Find where the given text appears and provide that cell's center as [X, Y] coordinate. 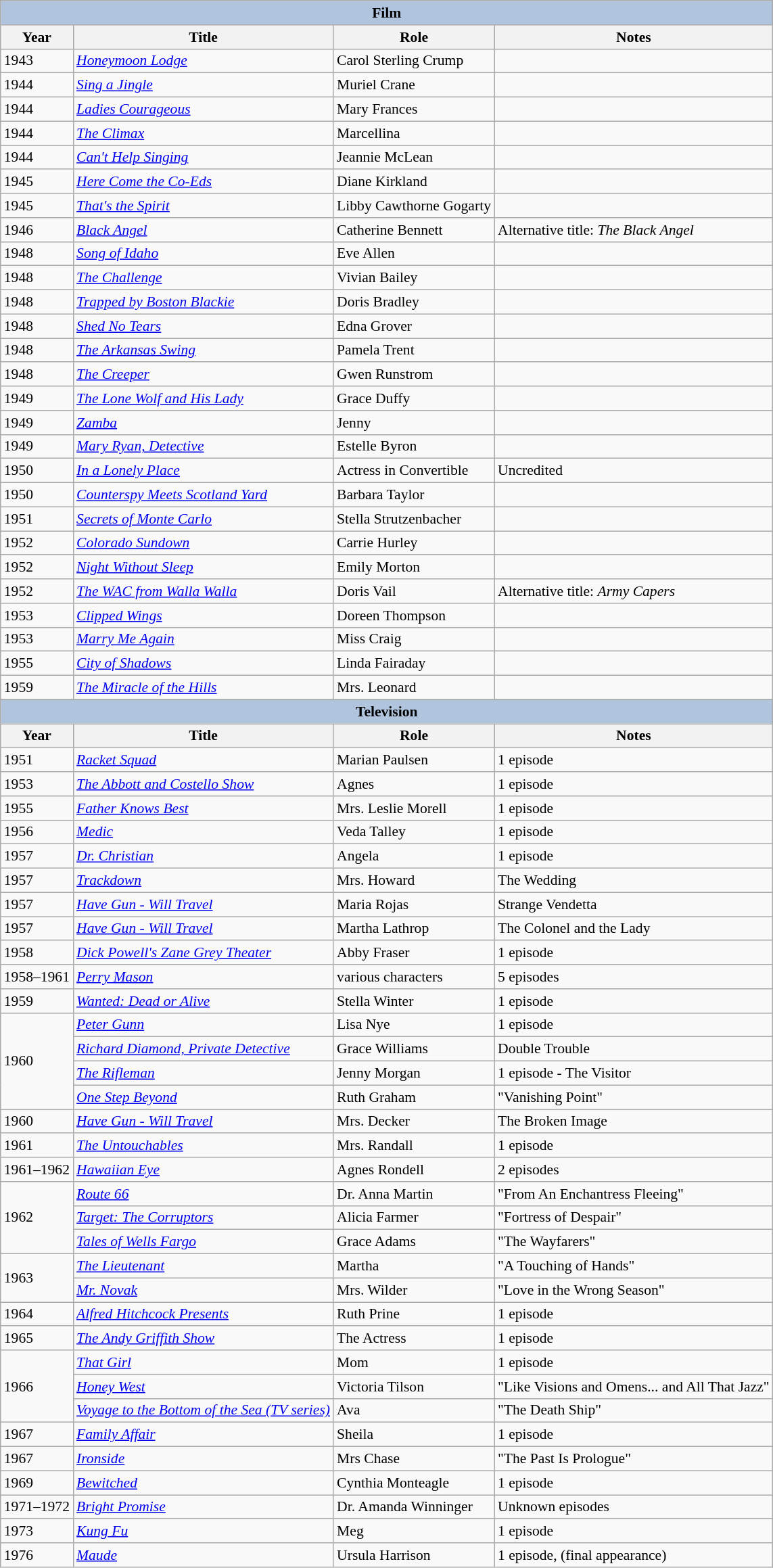
Unknown episodes [634, 1507]
Lisa Nye [414, 1025]
Mary Ryan, Detective [203, 446]
One Step Beyond [203, 1097]
Mrs Chase [414, 1459]
Alicia Farmer [414, 1218]
Maude [203, 1555]
Racket Squad [203, 760]
Colorado Sundown [203, 543]
Tales of Wells Fargo [203, 1242]
Linda Fairaday [414, 664]
Sheila [414, 1435]
Dr. Amanda Winninger [414, 1507]
Emily Morton [414, 568]
Veda Talley [414, 832]
Ironside [203, 1459]
City of Shadows [203, 664]
Dr. Christian [203, 856]
1 episode, (final appearance) [634, 1555]
Peter Gunn [203, 1025]
Martha [414, 1266]
Can't Help Singing [203, 158]
Libby Cawthorne Gogarty [414, 206]
Perry Mason [203, 977]
Mrs. Leonard [414, 688]
Mr. Novak [203, 1290]
Mary Frances [414, 110]
Zamba [203, 423]
Agnes Rondell [414, 1170]
Black Angel [203, 230]
various characters [414, 977]
Estelle Byron [414, 446]
Double Trouble [634, 1049]
Strange Vendetta [634, 904]
Honeymoon Lodge [203, 61]
Grace Williams [414, 1049]
1971–1972 [37, 1507]
The Abbott and Costello Show [203, 784]
Martha Lathrop [414, 929]
Hawaiian Eye [203, 1170]
Alternative title: The Black Angel [634, 230]
Stella Winter [414, 1001]
Night Without Sleep [203, 568]
Song of Idaho [203, 254]
1964 [37, 1314]
Wanted: Dead or Alive [203, 1001]
The Broken Image [634, 1122]
"The Death Ship" [634, 1410]
Mrs. Howard [414, 881]
Route 66 [203, 1194]
Mrs. Decker [414, 1122]
Grace Adams [414, 1242]
"Love in the Wrong Season" [634, 1290]
Meg [414, 1531]
Counterspy Meets Scotland Yard [203, 495]
Carrie Hurley [414, 543]
Kung Fu [203, 1531]
Miss Craig [414, 639]
In a Lonely Place [203, 471]
1969 [37, 1483]
Stella Strutzenbacher [414, 519]
Muriel Crane [414, 85]
"A Touching of Hands" [634, 1266]
5 episodes [634, 977]
The WAC from Walla Walla [203, 591]
Diane Kirkland [414, 182]
The Arkansas Swing [203, 350]
Mrs. Leslie Morell [414, 808]
Dick Powell's Zane Grey Theater [203, 953]
Target: The Corruptors [203, 1218]
1 episode - The Visitor [634, 1074]
Ruth Graham [414, 1097]
"The Past Is Prologue" [634, 1459]
Doris Vail [414, 591]
Doris Bradley [414, 302]
1961 [37, 1146]
1956 [37, 832]
Alfred Hitchcock Presents [203, 1314]
Actress in Convertible [414, 471]
Ava [414, 1410]
Jeannie McLean [414, 158]
1958–1961 [37, 977]
"Like Visions and Omens... and All That Jazz" [634, 1387]
The Rifleman [203, 1074]
The Creeper [203, 375]
1973 [37, 1531]
Medic [203, 832]
1943 [37, 61]
Doreen Thompson [414, 616]
Film [387, 13]
Mrs. Wilder [414, 1290]
Ladies Courageous [203, 110]
The Climax [203, 133]
Richard Diamond, Private Detective [203, 1049]
Carol Sterling Crump [414, 61]
Alternative title: Army Capers [634, 591]
Pamela Trent [414, 350]
1962 [37, 1218]
"From An Enchantress Fleeing" [634, 1194]
2 episodes [634, 1170]
1958 [37, 953]
The Lieutenant [203, 1266]
Father Knows Best [203, 808]
The Colonel and the Lady [634, 929]
The Untouchables [203, 1146]
Catherine Bennett [414, 230]
Marry Me Again [203, 639]
1966 [37, 1387]
Clipped Wings [203, 616]
Sing a Jingle [203, 85]
Maria Rojas [414, 904]
The Miracle of the Hills [203, 688]
Shed No Tears [203, 326]
"Vanishing Point" [634, 1097]
"Fortress of Despair" [634, 1218]
Edna Grover [414, 326]
Cynthia Monteagle [414, 1483]
Eve Allen [414, 254]
Television [387, 712]
Ruth Prine [414, 1314]
The Challenge [203, 278]
The Andy Griffith Show [203, 1339]
Jenny [414, 423]
Agnes [414, 784]
Ursula Harrison [414, 1555]
Jenny Morgan [414, 1074]
The Wedding [634, 881]
Mom [414, 1362]
Victoria Tilson [414, 1387]
Abby Fraser [414, 953]
Bright Promise [203, 1507]
Mrs. Randall [414, 1146]
1946 [37, 230]
Angela [414, 856]
Marian Paulsen [414, 760]
Grace Duffy [414, 398]
The Lone Wolf and His Lady [203, 398]
That's the Spirit [203, 206]
Bewitched [203, 1483]
Voyage to the Bottom of the Sea (TV series) [203, 1410]
Dr. Anna Martin [414, 1194]
Family Affair [203, 1435]
1965 [37, 1339]
Trapped by Boston Blackie [203, 302]
1961–1962 [37, 1170]
Trackdown [203, 881]
1976 [37, 1555]
Vivian Bailey [414, 278]
Barbara Taylor [414, 495]
Secrets of Monte Carlo [203, 519]
Honey West [203, 1387]
"The Wayfarers" [634, 1242]
Gwen Runstrom [414, 375]
Uncredited [634, 471]
The Actress [414, 1339]
Marcellina [414, 133]
1963 [37, 1278]
That Girl [203, 1362]
Here Come the Co-Eds [203, 182]
